Scan for the cell matching the given text and deliver its [x, y] coordinate at center. 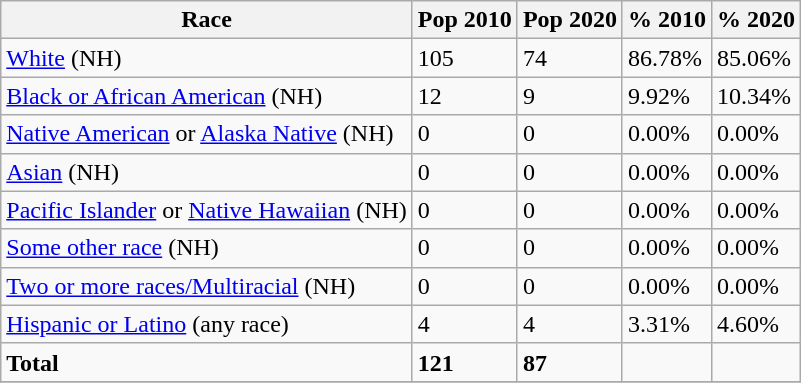
74 [570, 58]
9 [570, 96]
121 [464, 362]
4.60% [756, 324]
Pacific Islander or Native Hawaiian (NH) [207, 210]
White (NH) [207, 58]
12 [464, 96]
105 [464, 58]
9.92% [666, 96]
Native American or Alaska Native (NH) [207, 134]
86.78% [666, 58]
Some other race (NH) [207, 248]
% 2020 [756, 20]
Hispanic or Latino (any race) [207, 324]
Pop 2020 [570, 20]
Race [207, 20]
Two or more races/Multiracial (NH) [207, 286]
10.34% [756, 96]
% 2010 [666, 20]
Asian (NH) [207, 172]
85.06% [756, 58]
87 [570, 362]
3.31% [666, 324]
Total [207, 362]
Pop 2010 [464, 20]
Black or African American (NH) [207, 96]
